For the text-containing cell, return its midpoint in [x, y] coordinate format. 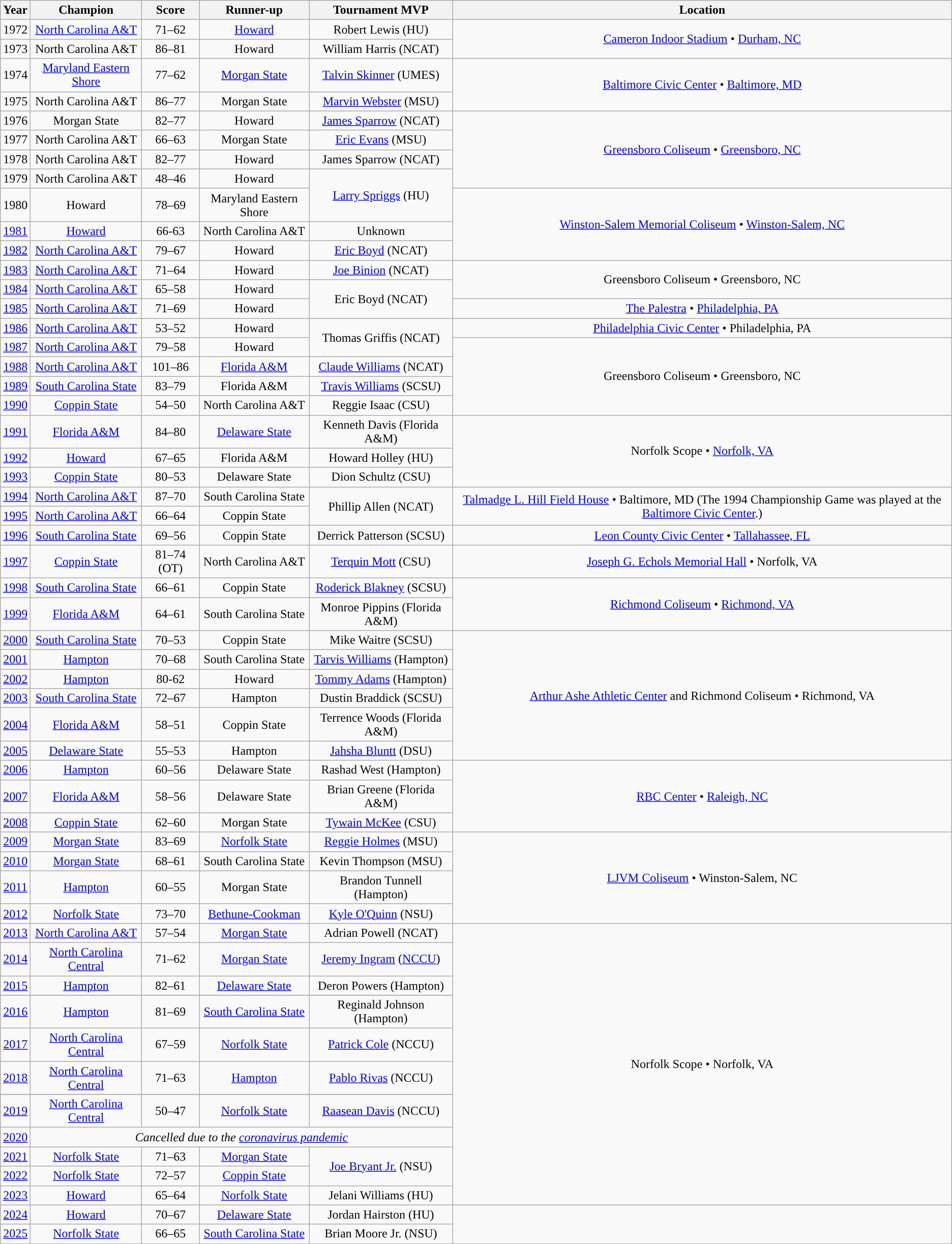
Reggie Holmes (MSU) [381, 842]
Larry Spriggs (HU) [381, 195]
1978 [15, 159]
1991 [15, 431]
58–56 [171, 796]
Roderick Blakney (SCSU) [381, 587]
Reginald Johnson (Hampton) [381, 1012]
2002 [15, 679]
Unknown [381, 231]
Tywain McKee (CSU) [381, 822]
LJVM Coliseum • Winston-Salem, NC [702, 878]
Patrick Cole (NCCU) [381, 1045]
70–53 [171, 640]
2007 [15, 796]
Brian Greene (Florida A&M) [381, 796]
Bethune-Cookman [254, 913]
Adrian Powell (NCAT) [381, 933]
65–64 [171, 1195]
2010 [15, 861]
Year [15, 10]
Phillip Allen (NCAT) [381, 506]
2013 [15, 933]
2000 [15, 640]
Leon County Civic Center • Tallahassee, FL [702, 535]
1984 [15, 289]
Terrence Woods (Florida A&M) [381, 724]
1975 [15, 101]
62–60 [171, 822]
Kevin Thompson (MSU) [381, 861]
66–64 [171, 516]
2005 [15, 751]
Score [171, 10]
71–69 [171, 309]
81–69 [171, 1012]
77–62 [171, 75]
Dustin Braddick (SCSU) [381, 698]
1985 [15, 309]
Travis Williams (SCSU) [381, 386]
Cancelled due to the coronavirus pandemic [242, 1137]
72–57 [171, 1176]
Terquin Mott (CSU) [381, 561]
Joe Binion (NCAT) [381, 270]
1992 [15, 458]
Location [702, 10]
2001 [15, 660]
1976 [15, 121]
69–56 [171, 535]
2006 [15, 770]
Champion [86, 10]
1972 [15, 29]
Runner-up [254, 10]
72–67 [171, 698]
Howard Holley (HU) [381, 458]
1998 [15, 587]
Jeremy Ingram (NCCU) [381, 959]
79–67 [171, 250]
2011 [15, 887]
79–58 [171, 347]
Arthur Ashe Athletic Center and Richmond Coliseum • Richmond, VA [702, 696]
57–54 [171, 933]
58–51 [171, 724]
80-62 [171, 679]
84–80 [171, 431]
60–56 [171, 770]
1989 [15, 386]
2017 [15, 1045]
Marvin Webster (MSU) [381, 101]
1997 [15, 561]
1980 [15, 204]
Rashad West (Hampton) [381, 770]
Philadelphia Civic Center • Philadelphia, PA [702, 328]
Claude Williams (NCAT) [381, 367]
2004 [15, 724]
2015 [15, 985]
2021 [15, 1157]
55–53 [171, 751]
Cameron Indoor Stadium • Durham, NC [702, 39]
1973 [15, 49]
2016 [15, 1012]
81–74 (OT) [171, 561]
60–55 [171, 887]
66–65 [171, 1234]
Tommy Adams (Hampton) [381, 679]
1986 [15, 328]
2025 [15, 1234]
Baltimore Civic Center • Baltimore, MD [702, 84]
1996 [15, 535]
66–61 [171, 587]
Winston-Salem Memorial Coliseum • Winston-Salem, NC [702, 224]
1981 [15, 231]
Kenneth Davis (Florida A&M) [381, 431]
80–53 [171, 477]
86–81 [171, 49]
53–52 [171, 328]
87–70 [171, 496]
67–59 [171, 1045]
48–46 [171, 179]
The Palestra • Philadelphia, PA [702, 309]
Jelani Williams (HU) [381, 1195]
2018 [15, 1078]
1995 [15, 516]
86–77 [171, 101]
66-63 [171, 231]
65–58 [171, 289]
Robert Lewis (HU) [381, 29]
73–70 [171, 913]
Brandon Tunnell (Hampton) [381, 887]
Reggie Isaac (CSU) [381, 405]
83–79 [171, 386]
54–50 [171, 405]
Brian Moore Jr. (NSU) [381, 1234]
Joe Bryant Jr. (NSU) [381, 1166]
70–67 [171, 1215]
2003 [15, 698]
50–47 [171, 1111]
1987 [15, 347]
1979 [15, 179]
78–69 [171, 204]
1983 [15, 270]
1974 [15, 75]
82–61 [171, 985]
Mike Waitre (SCSU) [381, 640]
Eric Evans (MSU) [381, 140]
Monroe Pippins (Florida A&M) [381, 613]
83–69 [171, 842]
1977 [15, 140]
67–65 [171, 458]
2020 [15, 1137]
Dion Schultz (CSU) [381, 477]
2019 [15, 1111]
Talvin Skinner (UMES) [381, 75]
Raasean Davis (NCCU) [381, 1111]
1999 [15, 613]
Pablo Rivas (NCCU) [381, 1078]
2012 [15, 913]
Richmond Coliseum • Richmond, VA [702, 604]
70–68 [171, 660]
1993 [15, 477]
2023 [15, 1195]
1988 [15, 367]
Jordan Hairston (HU) [381, 1215]
2024 [15, 1215]
68–61 [171, 861]
1994 [15, 496]
1982 [15, 250]
Kyle O'Quinn (NSU) [381, 913]
Deron Powers (Hampton) [381, 985]
71–64 [171, 270]
William Harris (NCAT) [381, 49]
2022 [15, 1176]
Tournament MVP [381, 10]
RBC Center • Raleigh, NC [702, 796]
2014 [15, 959]
2008 [15, 822]
Jahsha Bluntt (DSU) [381, 751]
101–86 [171, 367]
1990 [15, 405]
Tarvis Williams (Hampton) [381, 660]
Talmadge L. Hill Field House • Baltimore, MD (The 1994 Championship Game was played at the Baltimore Civic Center.) [702, 506]
64–61 [171, 613]
Derrick Patterson (SCSU) [381, 535]
2009 [15, 842]
66–63 [171, 140]
Joseph G. Echols Memorial Hall • Norfolk, VA [702, 561]
Thomas Griffis (NCAT) [381, 338]
